Identify which cell holds the provided text, then report its (X, Y) central coordinate. 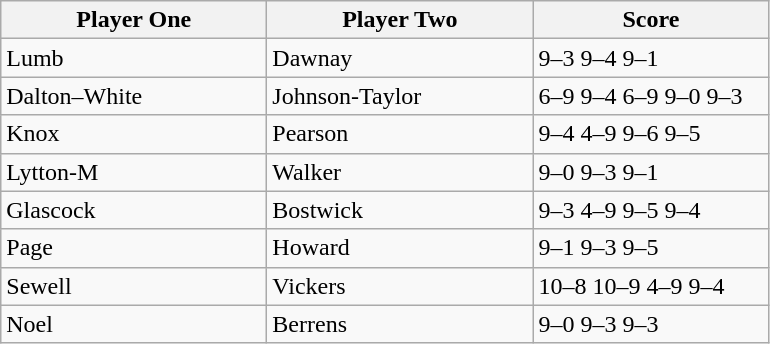
10–8 10–9 4–9 9–4 (651, 286)
Howard (400, 248)
Dalton–White (134, 96)
Noel (134, 324)
Pearson (400, 134)
Lumb (134, 58)
Knox (134, 134)
Glascock (134, 210)
9–0 9–3 9–1 (651, 172)
6–9 9–4 6–9 9–0 9–3 (651, 96)
Dawnay (400, 58)
Vickers (400, 286)
Score (651, 20)
9–4 4–9 9–6 9–5 (651, 134)
9–1 9–3 9–5 (651, 248)
Berrens (400, 324)
Player One (134, 20)
Lytton-M (134, 172)
Player Two (400, 20)
Sewell (134, 286)
9–3 4–9 9–5 9–4 (651, 210)
9–0 9–3 9–3 (651, 324)
9–3 9–4 9–1 (651, 58)
Johnson-Taylor (400, 96)
Bostwick (400, 210)
Page (134, 248)
Walker (400, 172)
